Provide the [X, Y] coordinate of the cell's center where the given text is located.  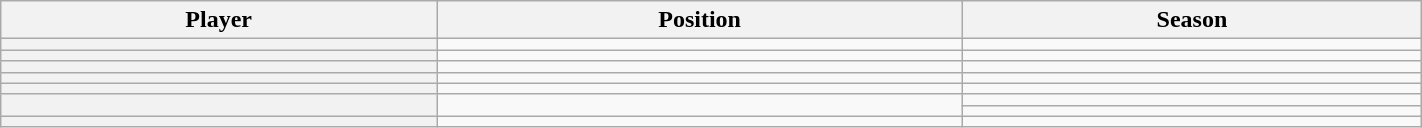
Player [219, 20]
Season [1192, 20]
Position [700, 20]
